Search for the cell housing the specified text and yield its [X, Y] center coordinate. 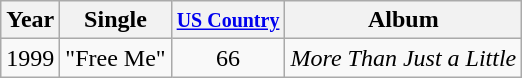
US Country [228, 20]
1999 [30, 58]
Album [404, 20]
Single [116, 20]
"Free Me" [116, 58]
Year [30, 20]
66 [228, 58]
More Than Just a Little [404, 58]
